Provide the [x, y] coordinate of the cell's center where the given text is located.  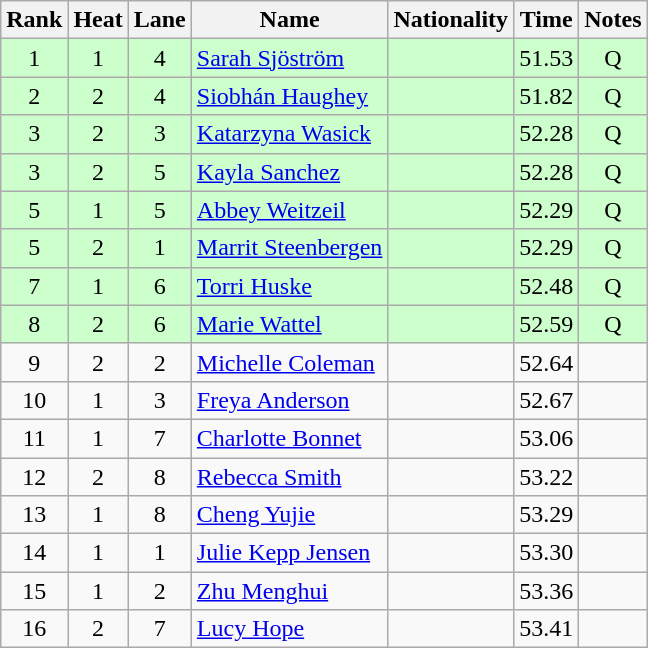
Lane [160, 20]
53.30 [546, 553]
Rebecca Smith [290, 477]
Rank [34, 20]
Heat [98, 20]
16 [34, 629]
Name [290, 20]
Nationality [451, 20]
51.53 [546, 58]
53.36 [546, 591]
51.82 [546, 96]
10 [34, 400]
11 [34, 438]
52.48 [546, 286]
Marie Wattel [290, 324]
Michelle Coleman [290, 362]
52.67 [546, 400]
Sarah Sjöström [290, 58]
Notes [613, 20]
Siobhán Haughey [290, 96]
52.59 [546, 324]
Abbey Weitzeil [290, 210]
Freya Anderson [290, 400]
Charlotte Bonnet [290, 438]
52.64 [546, 362]
Time [546, 20]
14 [34, 553]
53.22 [546, 477]
Lucy Hope [290, 629]
Kayla Sanchez [290, 172]
Katarzyna Wasick [290, 134]
12 [34, 477]
53.06 [546, 438]
53.29 [546, 515]
53.41 [546, 629]
Zhu Menghui [290, 591]
13 [34, 515]
Torri Huske [290, 286]
Julie Kepp Jensen [290, 553]
Marrit Steenbergen [290, 248]
9 [34, 362]
Cheng Yujie [290, 515]
15 [34, 591]
